Extract the (X, Y) coordinate from the center of the cell holding the provided text.  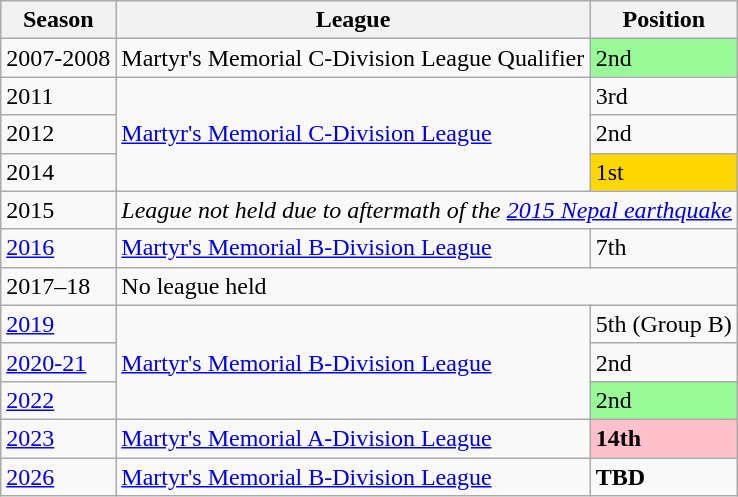
2014 (58, 172)
No league held (427, 286)
2007-2008 (58, 58)
Season (58, 20)
14th (664, 438)
TBD (664, 477)
1st (664, 172)
7th (664, 248)
2016 (58, 248)
2011 (58, 96)
Martyr's Memorial C-Division League Qualifier (353, 58)
2023 (58, 438)
Martyr's Memorial A-Division League (353, 438)
Martyr's Memorial C-Division League (353, 134)
League not held due to aftermath of the 2015 Nepal earthquake (427, 210)
5th (Group B) (664, 324)
2026 (58, 477)
League (353, 20)
2020-21 (58, 362)
2017–18 (58, 286)
Position (664, 20)
3rd (664, 96)
2015 (58, 210)
2019 (58, 324)
2022 (58, 400)
2012 (58, 134)
